Locate the cell with the specified text and output its (x, y) center coordinate. 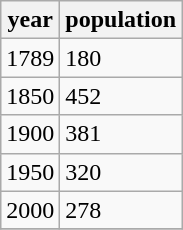
2000 (30, 210)
1900 (30, 134)
year (30, 20)
1850 (30, 96)
278 (121, 210)
320 (121, 172)
1789 (30, 58)
381 (121, 134)
1950 (30, 172)
180 (121, 58)
population (121, 20)
452 (121, 96)
